From the cell containing the given text, extract its center point as [X, Y] coordinate. 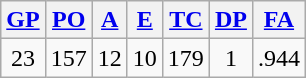
PO [68, 20]
TC [186, 20]
1 [230, 58]
A [110, 20]
10 [144, 58]
157 [68, 58]
GP [23, 20]
23 [23, 58]
12 [110, 58]
E [144, 20]
179 [186, 58]
FA [278, 20]
.944 [278, 58]
DP [230, 20]
